Locate the cell with the specified text and output its (x, y) center coordinate. 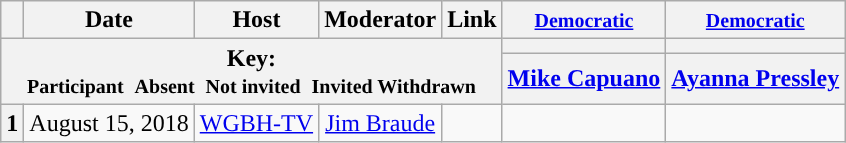
Mike Capuano (584, 78)
Moderator (380, 20)
Host (256, 20)
Key: Participant Absent Not invited Invited Withdrawn (252, 72)
Link (472, 20)
Jim Braude (380, 123)
August 15, 2018 (109, 123)
Ayanna Pressley (756, 78)
WGBH-TV (256, 123)
1 (12, 123)
Date (109, 20)
